Output the (X, Y) coordinate of the center of the cell containing the given text.  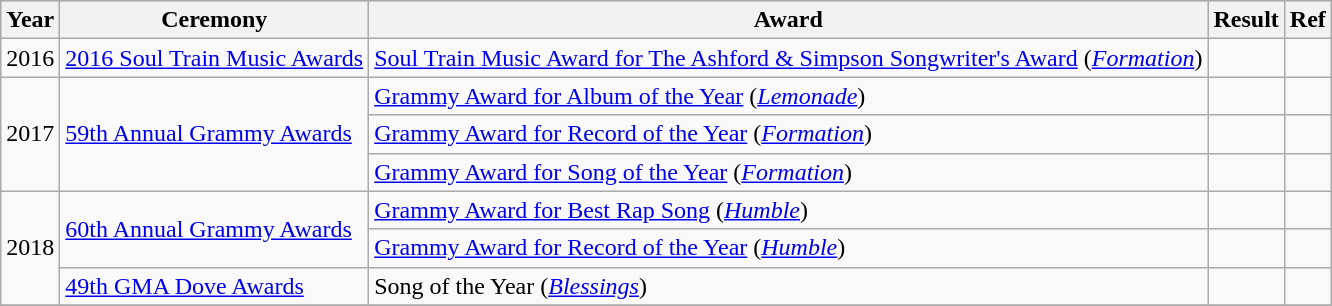
Grammy Award for Album of the Year (Lemonade) (788, 96)
Award (788, 20)
Grammy Award for Song of the Year (Formation) (788, 172)
60th Annual Grammy Awards (214, 229)
Year (30, 20)
2018 (30, 248)
2017 (30, 134)
2016 Soul Train Music Awards (214, 58)
Grammy Award for Best Rap Song (Humble) (788, 210)
Grammy Award for Record of the Year (Humble) (788, 248)
49th GMA Dove Awards (214, 286)
2016 (30, 58)
59th Annual Grammy Awards (214, 134)
Ceremony (214, 20)
Result (1246, 20)
Grammy Award for Record of the Year (Formation) (788, 134)
Ref (1308, 20)
Soul Train Music Award for The Ashford & Simpson Songwriter's Award (Formation) (788, 58)
Song of the Year (Blessings) (788, 286)
